Locate the cell with the specified text and output its (X, Y) center coordinate. 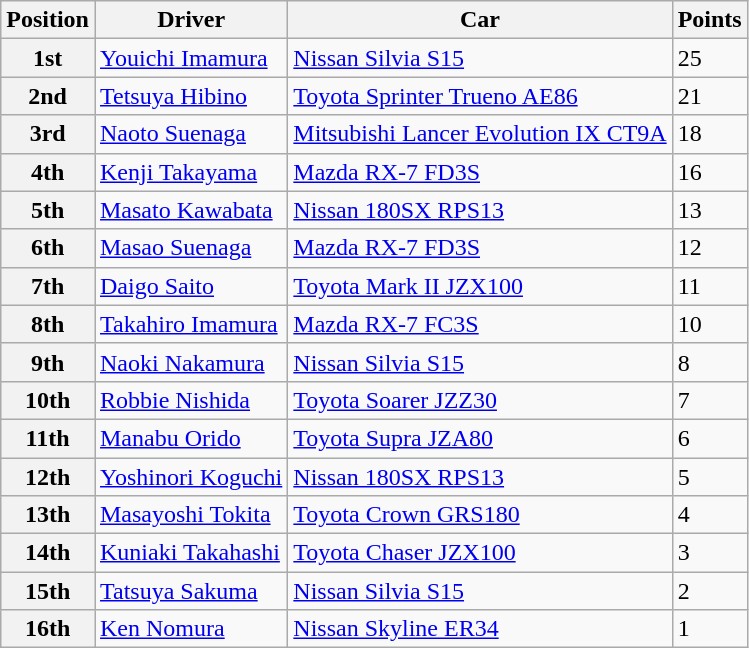
5th (48, 210)
Masao Suenaga (190, 248)
3rd (48, 134)
10th (48, 400)
12th (48, 477)
15th (48, 591)
Toyota Crown GRS180 (480, 515)
Points (710, 20)
Mazda RX-7 FC3S (480, 324)
8th (48, 324)
Driver (190, 20)
Naoki Nakamura (190, 362)
Naoto Suenaga (190, 134)
Daigo Saito (190, 286)
21 (710, 96)
2nd (48, 96)
10 (710, 324)
1st (48, 58)
25 (710, 58)
Kenji Takayama (190, 172)
7th (48, 286)
7 (710, 400)
1 (710, 629)
Tetsuya Hibino (190, 96)
4 (710, 515)
18 (710, 134)
Manabu Orido (190, 438)
Ken Nomura (190, 629)
Masato Kawabata (190, 210)
Toyota Chaser JZX100 (480, 553)
11 (710, 286)
Masayoshi Tokita (190, 515)
Car (480, 20)
5 (710, 477)
13 (710, 210)
Robbie Nishida (190, 400)
2 (710, 591)
12 (710, 248)
6 (710, 438)
Nissan Skyline ER34 (480, 629)
Takahiro Imamura (190, 324)
13th (48, 515)
4th (48, 172)
Position (48, 20)
Kuniaki Takahashi (190, 553)
16th (48, 629)
16 (710, 172)
Tatsuya Sakuma (190, 591)
Toyota Sprinter Trueno AE86 (480, 96)
3 (710, 553)
Mitsubishi Lancer Evolution IX CT9A (480, 134)
14th (48, 553)
6th (48, 248)
Toyota Supra JZA80 (480, 438)
Yoshinori Koguchi (190, 477)
8 (710, 362)
Youichi Imamura (190, 58)
9th (48, 362)
Toyota Soarer JZZ30 (480, 400)
11th (48, 438)
Toyota Mark II JZX100 (480, 286)
